Determine the [X, Y] coordinate at the center of the cell enclosing the given text.  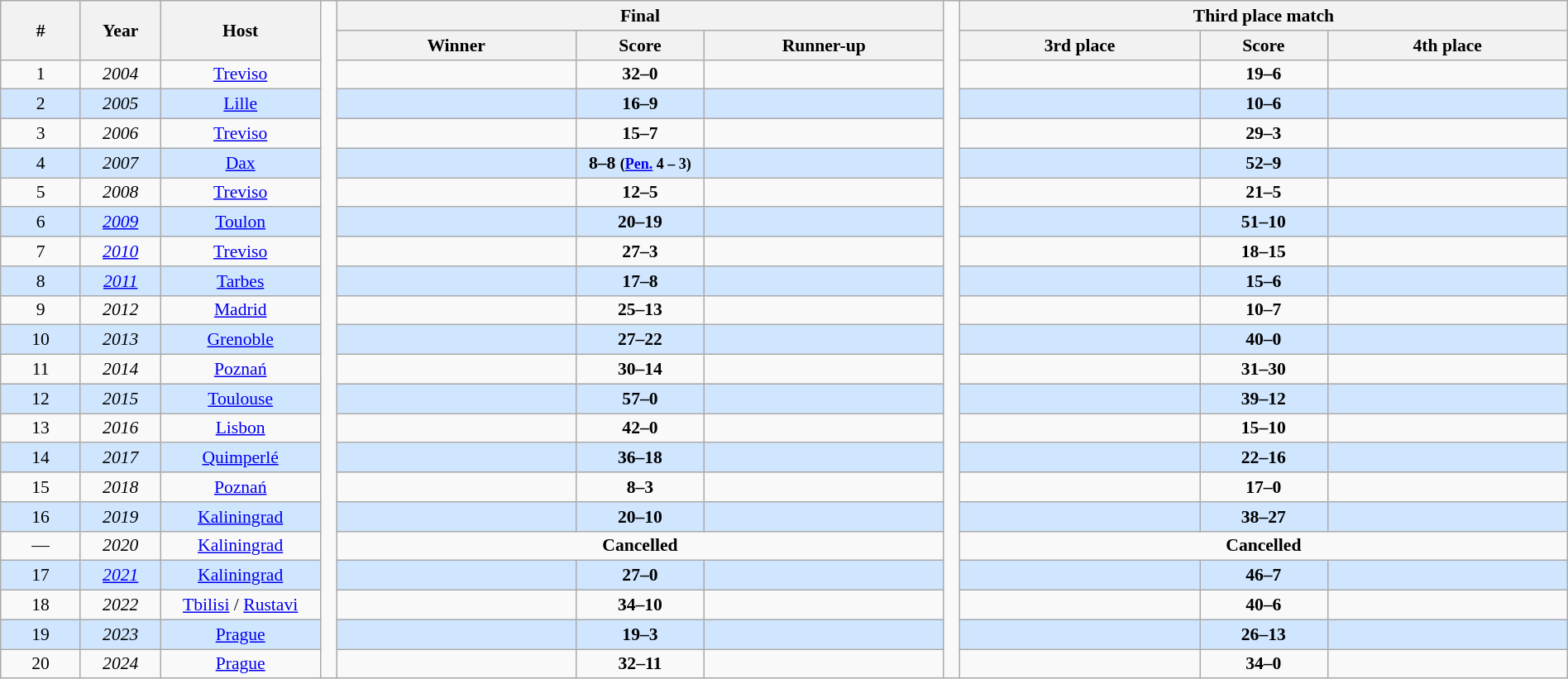
32–11 [640, 664]
17–8 [640, 281]
18–15 [1264, 251]
10–7 [1264, 310]
40–6 [1264, 605]
Tbilisi / Rustavi [240, 605]
2024 [121, 664]
Host [240, 30]
19 [41, 634]
Lille [240, 104]
42–0 [640, 428]
19–3 [640, 634]
15 [41, 487]
14 [41, 458]
12–5 [640, 193]
2013 [121, 340]
20–10 [640, 517]
10 [41, 340]
26–13 [1264, 634]
2004 [121, 74]
2005 [121, 104]
Final [640, 16]
Third place match [1264, 16]
22–16 [1264, 458]
2023 [121, 634]
51–10 [1264, 222]
7 [41, 251]
21–5 [1264, 193]
30–14 [640, 370]
Tarbes [240, 281]
2011 [121, 281]
29–3 [1264, 134]
20 [41, 664]
6 [41, 222]
2021 [121, 576]
12 [41, 399]
8–3 [640, 487]
2007 [121, 163]
10–6 [1264, 104]
2015 [121, 399]
1 [41, 74]
— [41, 546]
27–0 [640, 576]
Winner [457, 45]
13 [41, 428]
2020 [121, 546]
46–7 [1264, 576]
40–0 [1264, 340]
16–9 [640, 104]
25–13 [640, 310]
32–0 [640, 74]
2008 [121, 193]
3 [41, 134]
2010 [121, 251]
2016 [121, 428]
3rd place [1080, 45]
57–0 [640, 399]
8–8 (Pen. 4 – 3) [640, 163]
Year [121, 30]
2019 [121, 517]
2 [41, 104]
Lisbon [240, 428]
2017 [121, 458]
4th place [1447, 45]
17–0 [1264, 487]
Runner-up [824, 45]
39–12 [1264, 399]
20–19 [640, 222]
31–30 [1264, 370]
2009 [121, 222]
Grenoble [240, 340]
2006 [121, 134]
27–3 [640, 251]
15–6 [1264, 281]
Madrid [240, 310]
36–18 [640, 458]
Toulon [240, 222]
52–9 [1264, 163]
Toulouse [240, 399]
34–0 [1264, 664]
18 [41, 605]
15–10 [1264, 428]
4 [41, 163]
8 [41, 281]
2014 [121, 370]
34–10 [640, 605]
2018 [121, 487]
Dax [240, 163]
Quimperlé [240, 458]
2012 [121, 310]
# [41, 30]
27–22 [640, 340]
38–27 [1264, 517]
17 [41, 576]
2022 [121, 605]
11 [41, 370]
9 [41, 310]
16 [41, 517]
19–6 [1264, 74]
15–7 [640, 134]
5 [41, 193]
